Output the [x, y] coordinate of the center of the cell containing the given text.  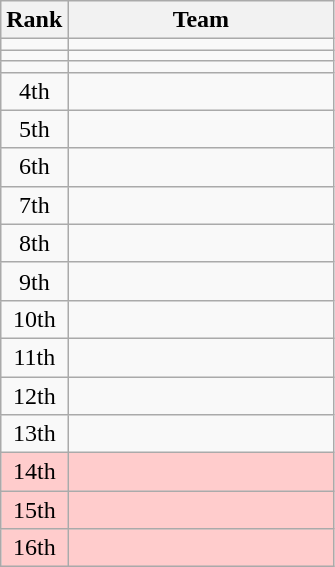
15th [34, 510]
11th [34, 357]
Rank [34, 20]
8th [34, 243]
12th [34, 395]
Team [201, 20]
5th [34, 129]
7th [34, 205]
13th [34, 434]
9th [34, 281]
10th [34, 319]
14th [34, 472]
4th [34, 91]
16th [34, 548]
6th [34, 167]
